Determine the (X, Y) coordinate at the center of the cell enclosing the given text.  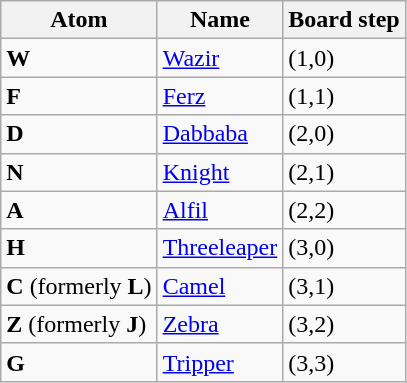
Board step (344, 20)
(3,1) (344, 286)
(3,2) (344, 324)
Wazir (220, 58)
(1,1) (344, 96)
F (79, 96)
Atom (79, 20)
(3,0) (344, 248)
W (79, 58)
Threeleaper (220, 248)
A (79, 210)
Z (formerly J) (79, 324)
Zebra (220, 324)
Name (220, 20)
Knight (220, 172)
(2,1) (344, 172)
C (formerly L) (79, 286)
D (79, 134)
G (79, 362)
Tripper (220, 362)
Alfil (220, 210)
H (79, 248)
(2,0) (344, 134)
Camel (220, 286)
N (79, 172)
(3,3) (344, 362)
(2,2) (344, 210)
(1,0) (344, 58)
Dabbaba (220, 134)
Ferz (220, 96)
